For the text-containing cell, return its midpoint in (X, Y) coordinate format. 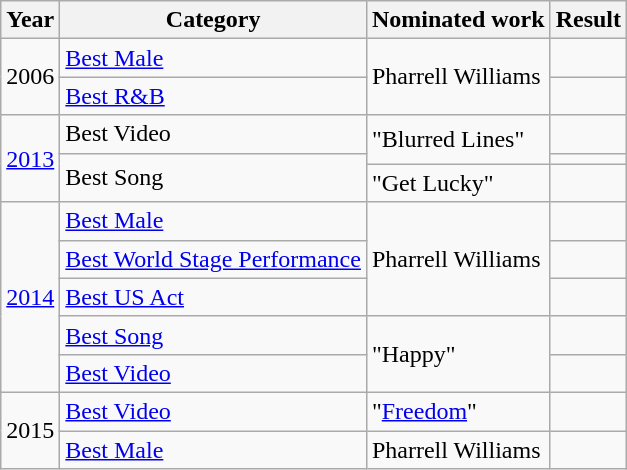
2015 (30, 430)
Result (588, 20)
2014 (30, 297)
"Get Lucky" (458, 183)
Best US Act (214, 297)
Year (30, 20)
"Blurred Lines" (458, 140)
Best R&B (214, 96)
"Freedom" (458, 411)
Best World Stage Performance (214, 259)
Nominated work (458, 20)
2006 (30, 77)
"Happy" (458, 354)
Category (214, 20)
2013 (30, 158)
